Locate the cell with the specified text and output its (x, y) center coordinate. 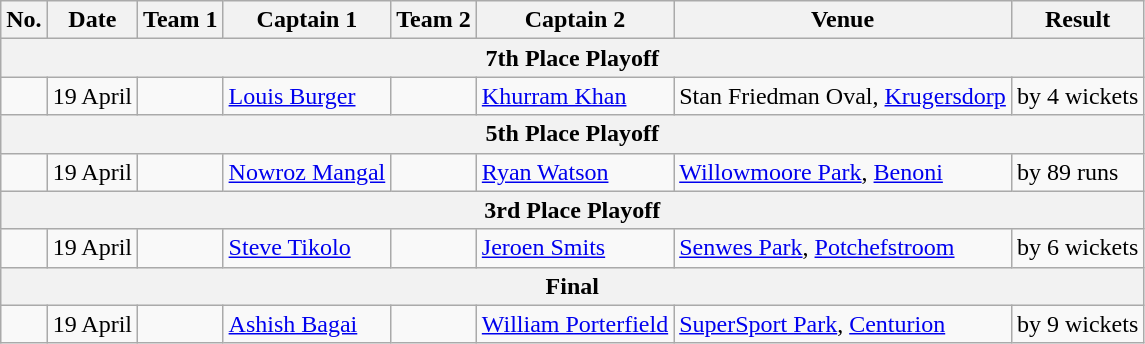
Jeroen Smits (574, 248)
Venue (843, 20)
Willowmoore Park, Benoni (843, 172)
7th Place Playoff (572, 58)
Steve Tikolo (307, 248)
Captain 1 (307, 20)
Nowroz Mangal (307, 172)
Date (92, 20)
Ashish Bagai (307, 324)
Final (572, 286)
Khurram Khan (574, 96)
No. (24, 20)
Team 1 (181, 20)
by 6 wickets (1077, 248)
Ryan Watson (574, 172)
Team 2 (434, 20)
by 9 wickets (1077, 324)
SuperSport Park, Centurion (843, 324)
Louis Burger (307, 96)
by 89 runs (1077, 172)
3rd Place Playoff (572, 210)
Stan Friedman Oval, Krugersdorp (843, 96)
5th Place Playoff (572, 134)
Result (1077, 20)
Senwes Park, Potchefstroom (843, 248)
Captain 2 (574, 20)
by 4 wickets (1077, 96)
William Porterfield (574, 324)
